Output the (X, Y) coordinate of the center of the cell containing the given text.  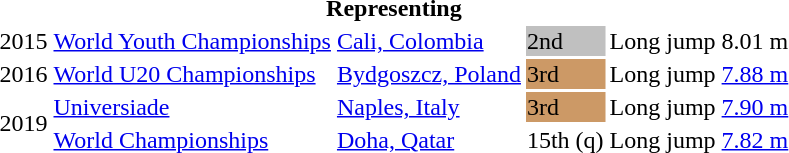
2nd (565, 41)
World U20 Championships (192, 74)
Bydgoszcz, Poland (428, 74)
Cali, Colombia (428, 41)
Naples, Italy (428, 107)
Universiade (192, 107)
World Youth Championships (192, 41)
